Find where the given text appears and provide that cell's center as (X, Y) coordinate. 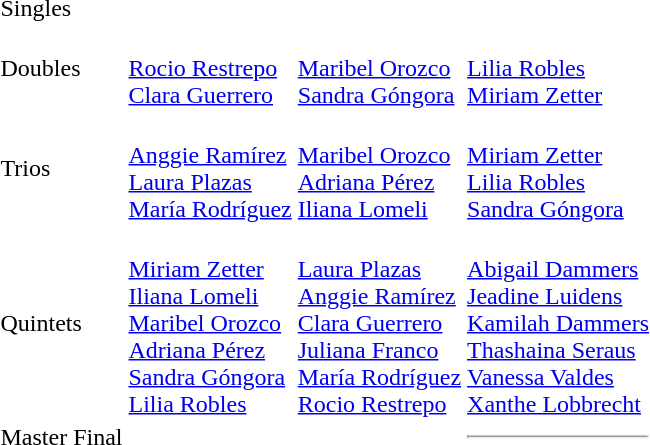
Maribel OrozcoSandra Góngora (379, 68)
Laura PlazasAnggie RamírezClara GuerreroJuliana FrancoMaría RodríguezRocio Restrepo (379, 323)
Miriam ZetterIliana LomeliMaribel OrozcoAdriana PérezSandra GóngoraLilia Robles (210, 323)
Anggie RamírezLaura PlazasMaría Rodríguez (210, 168)
Rocio RestrepoClara Guerrero (210, 68)
Maribel OrozcoAdriana PérezIliana Lomeli (379, 168)
